Search for the cell housing the specified text and yield its (X, Y) center coordinate. 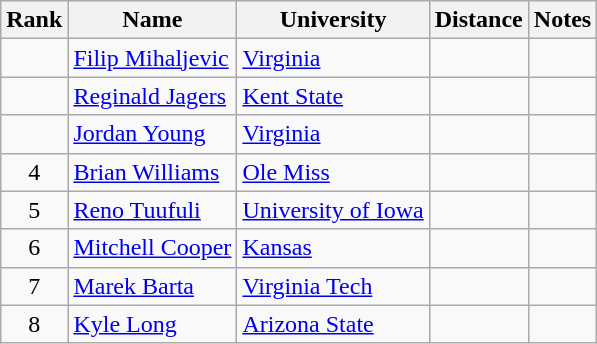
Reno Tuufuli (152, 210)
Ole Miss (333, 172)
Arizona State (333, 324)
Kyle Long (152, 324)
Marek Barta (152, 286)
Virginia Tech (333, 286)
Kent State (333, 96)
University (333, 20)
Mitchell Cooper (152, 248)
5 (34, 210)
Brian Williams (152, 172)
Rank (34, 20)
8 (34, 324)
7 (34, 286)
Jordan Young (152, 134)
Filip Mihaljevic (152, 58)
Kansas (333, 248)
Reginald Jagers (152, 96)
4 (34, 172)
University of Iowa (333, 210)
Name (152, 20)
6 (34, 248)
Distance (478, 20)
Notes (562, 20)
